Find where the given text appears and provide that cell's center as [X, Y] coordinate. 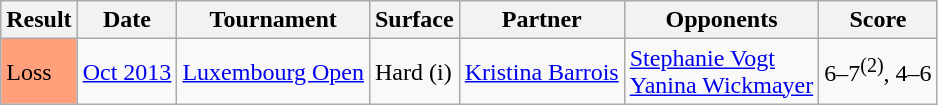
Tournament [274, 20]
Opponents [722, 20]
Partner [542, 20]
Loss [39, 72]
Score [878, 20]
Luxembourg Open [274, 72]
Date [127, 20]
Hard (i) [414, 72]
Stephanie Vogt Yanina Wickmayer [722, 72]
Surface [414, 20]
Oct 2013 [127, 72]
Result [39, 20]
6–7(2), 4–6 [878, 72]
Kristina Barrois [542, 72]
